For the text-containing cell, return its midpoint in [X, Y] coordinate format. 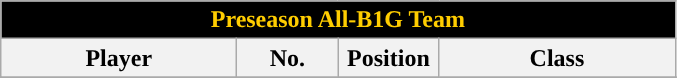
Position [388, 58]
No. [288, 58]
Class [557, 58]
Preseason All-B1G Team [338, 20]
Player [119, 58]
